Locate the cell with the specified text and output its (X, Y) center coordinate. 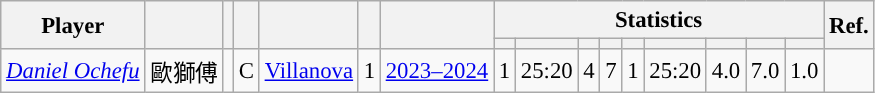
1.0 (804, 71)
Ref. (849, 25)
Villanova (308, 71)
4 (589, 71)
Statistics (659, 20)
2023–2024 (436, 71)
4.0 (726, 71)
C (247, 71)
7 (611, 71)
7.0 (766, 71)
Daniel Ochefu (73, 71)
歐獅傅 (184, 71)
Player (73, 25)
